Determine the (X, Y) coordinate at the center of the cell enclosing the given text.  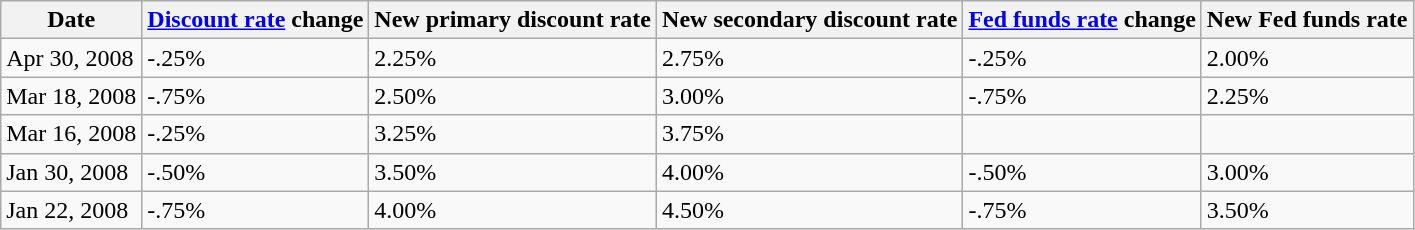
Mar 16, 2008 (72, 134)
Jan 30, 2008 (72, 172)
2.00% (1307, 58)
New primary discount rate (513, 20)
Mar 18, 2008 (72, 96)
Apr 30, 2008 (72, 58)
3.25% (513, 134)
3.75% (810, 134)
2.50% (513, 96)
New Fed funds rate (1307, 20)
Date (72, 20)
Discount rate change (256, 20)
New secondary discount rate (810, 20)
4.50% (810, 210)
2.75% (810, 58)
Jan 22, 2008 (72, 210)
Fed funds rate change (1082, 20)
